Find where the given text appears and provide that cell's center as [x, y] coordinate. 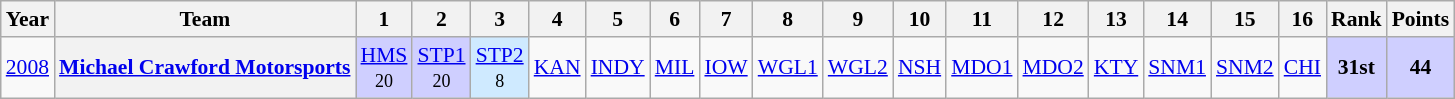
31st [1356, 68]
INDY [618, 68]
Points [1421, 19]
SNM2 [1245, 68]
Team [204, 19]
2008 [28, 68]
STP28 [500, 68]
Rank [1356, 19]
STP120 [441, 68]
MIL [675, 68]
44 [1421, 68]
NSH [920, 68]
11 [982, 19]
Michael Crawford Motorsports [204, 68]
16 [1302, 19]
15 [1245, 19]
WGL2 [858, 68]
MDO1 [982, 68]
Year [28, 19]
13 [1116, 19]
12 [1052, 19]
9 [858, 19]
8 [788, 19]
10 [920, 19]
WGL1 [788, 68]
IOW [726, 68]
SNM1 [1177, 68]
CHI [1302, 68]
3 [500, 19]
4 [558, 19]
MDO2 [1052, 68]
2 [441, 19]
1 [384, 19]
14 [1177, 19]
KAN [558, 68]
KTY [1116, 68]
6 [675, 19]
7 [726, 19]
HMS20 [384, 68]
5 [618, 19]
